Determine the [X, Y] coordinate at the center of the cell enclosing the given text.  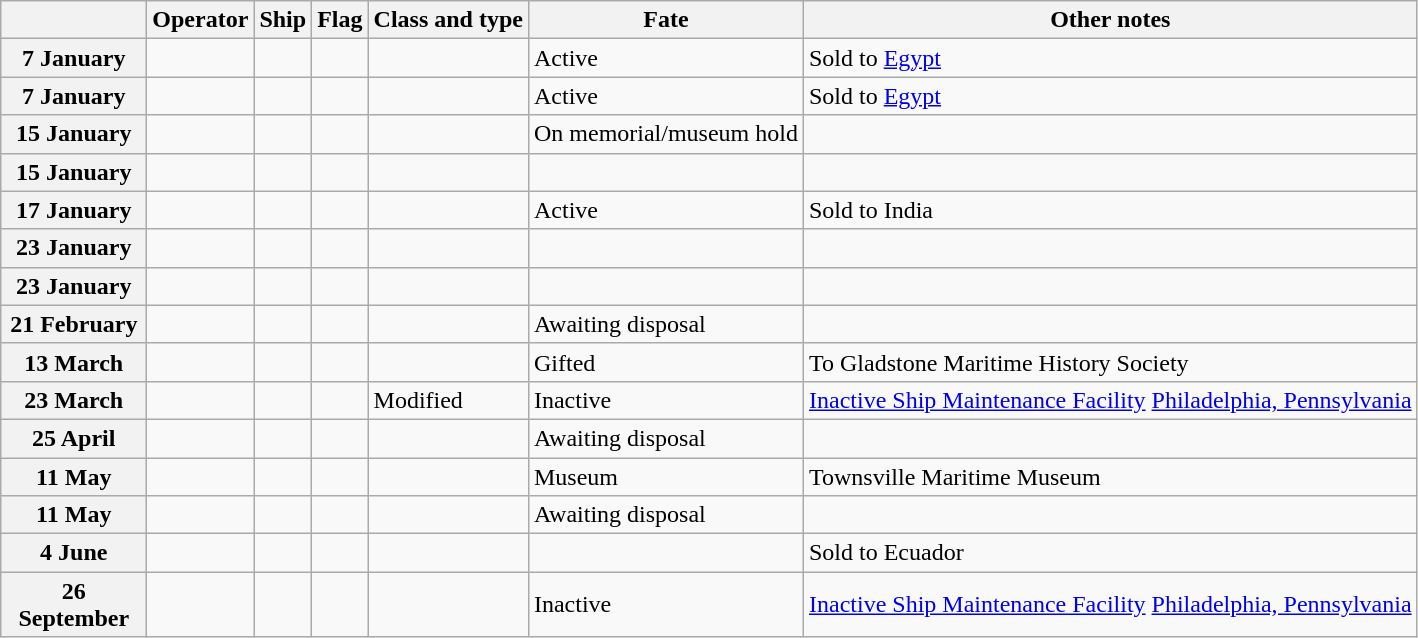
Sold to India [1110, 210]
To Gladstone Maritime History Society [1110, 362]
Modified [448, 400]
Townsville Maritime Museum [1110, 477]
13 March [74, 362]
4 June [74, 553]
On memorial/museum hold [666, 134]
Class and type [448, 20]
Flag [340, 20]
Operator [200, 20]
25 April [74, 438]
Ship [283, 20]
26 September [74, 604]
Museum [666, 477]
Fate [666, 20]
21 February [74, 324]
Other notes [1110, 20]
17 January [74, 210]
Sold to Ecuador [1110, 553]
23 March [74, 400]
Gifted [666, 362]
